Return the [X, Y] coordinate for the center point of the cell that contains the specified text.  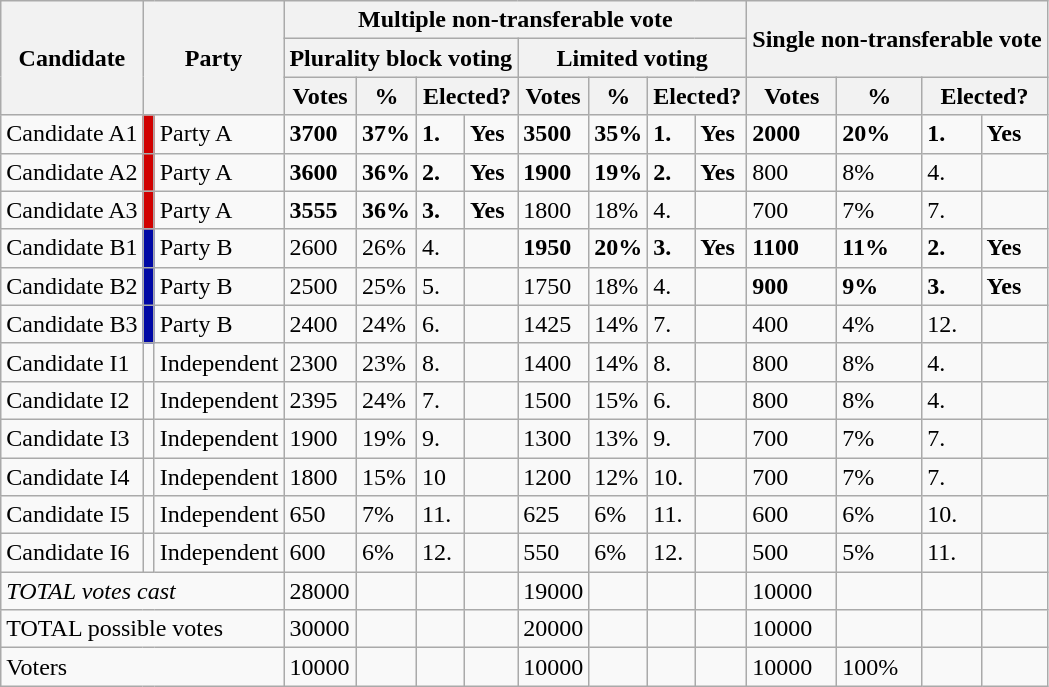
9% [880, 286]
1300 [554, 438]
2500 [320, 286]
3600 [320, 172]
1750 [554, 286]
Candidate I2 [72, 400]
30000 [320, 629]
Candidate [72, 58]
Candidate I3 [72, 438]
100% [880, 667]
TOTAL possible votes [142, 629]
19000 [554, 591]
625 [554, 515]
4% [880, 324]
20000 [554, 629]
3555 [320, 210]
37% [386, 134]
Voters [142, 667]
Party [214, 58]
2600 [320, 248]
28000 [320, 591]
Candidate A3 [72, 210]
25% [386, 286]
900 [792, 286]
1200 [554, 477]
Candidate I1 [72, 362]
1400 [554, 362]
500 [792, 553]
2300 [320, 362]
Limited voting [632, 58]
1500 [554, 400]
Candidate B2 [72, 286]
Candidate A2 [72, 172]
12% [618, 477]
10 [441, 477]
Candidate A1 [72, 134]
5% [880, 553]
650 [320, 515]
2395 [320, 400]
3700 [320, 134]
1950 [554, 248]
3500 [554, 134]
Single non-transferable vote [897, 39]
2000 [792, 134]
TOTAL votes cast [142, 591]
Candidate I4 [72, 477]
400 [792, 324]
26% [386, 248]
1425 [554, 324]
23% [386, 362]
2400 [320, 324]
Plurality block voting [401, 58]
550 [554, 553]
11% [880, 248]
5. [441, 286]
Candidate I6 [72, 553]
Multiple non-transferable vote [516, 20]
1100 [792, 248]
35% [618, 134]
13% [618, 438]
Candidate B1 [72, 248]
Candidate B3 [72, 324]
Candidate I5 [72, 515]
